Output the [X, Y] coordinate of the center of the cell containing the given text.  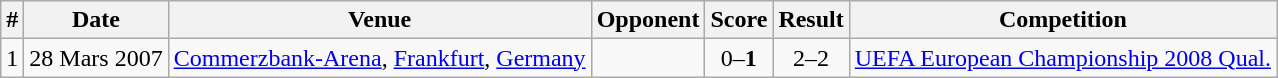
Result [811, 20]
28 Mars 2007 [96, 58]
Opponent [648, 20]
Date [96, 20]
Venue [380, 20]
2–2 [811, 58]
Competition [1062, 20]
0–1 [739, 58]
Score [739, 20]
# [12, 20]
Commerzbank-Arena, Frankfurt, Germany [380, 58]
UEFA European Championship 2008 Qual. [1062, 58]
1 [12, 58]
